Search for the cell housing the specified text and yield its [X, Y] center coordinate. 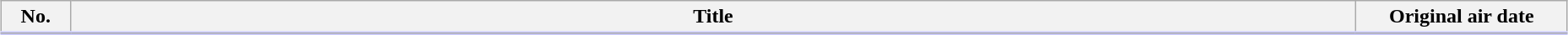
No. [35, 17]
Title [713, 17]
Original air date [1462, 17]
